Locate the cell with the specified text and output its (X, Y) center coordinate. 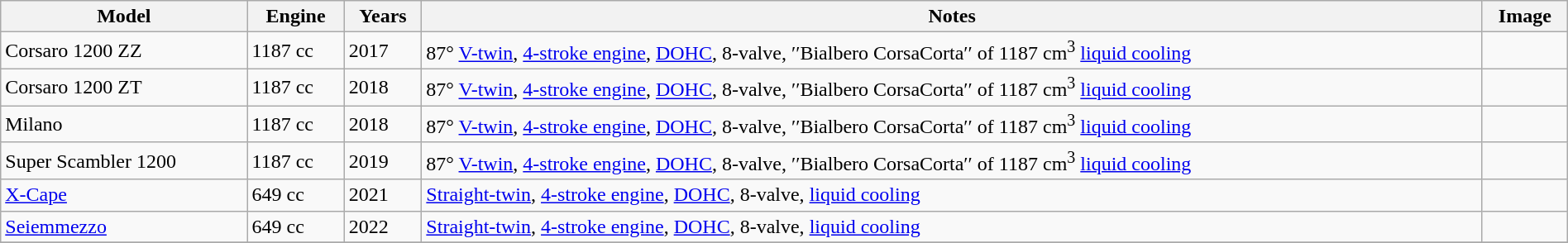
Image (1525, 17)
Milano (124, 124)
2019 (383, 160)
Notes (953, 17)
Years (383, 17)
2017 (383, 51)
Seiemmezzo (124, 226)
2021 (383, 195)
Model (124, 17)
X-Cape (124, 195)
Corsaro 1200 ZT (124, 88)
2022 (383, 226)
Super Scambler 1200 (124, 160)
Corsaro 1200 ZZ (124, 51)
Engine (296, 17)
